Locate the cell with the specified text and output its [X, Y] center coordinate. 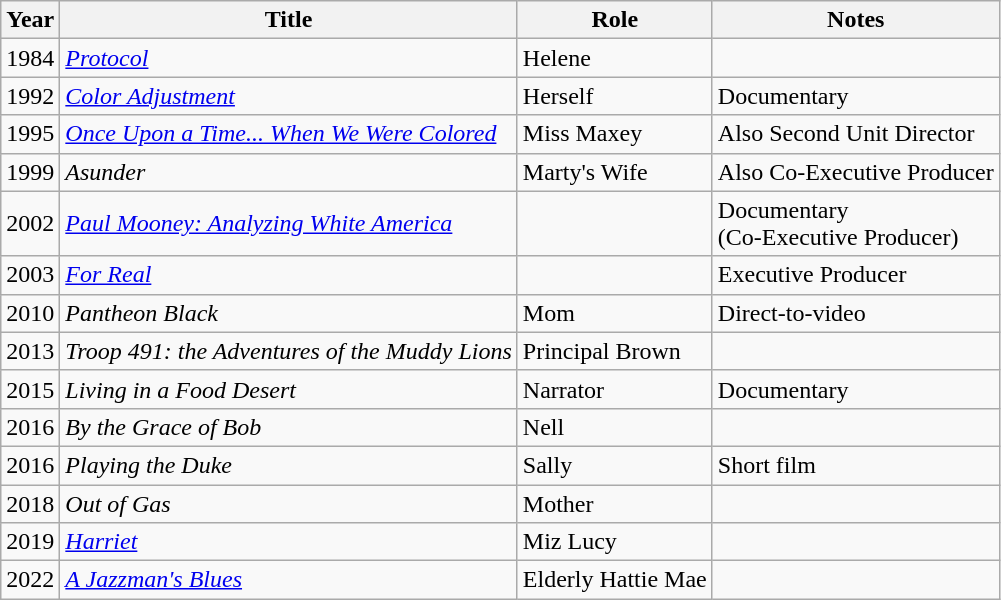
Pantheon Black [288, 313]
Miss Maxey [614, 134]
A Jazzman's Blues [288, 580]
Herself [614, 96]
Mom [614, 313]
Once Upon a Time... When We Were Colored [288, 134]
Playing the Duke [288, 465]
For Real [288, 275]
Short film [856, 465]
2019 [30, 542]
Nell [614, 427]
Also Co-Executive Producer [856, 172]
Living in a Food Desert [288, 389]
Mother [614, 503]
Troop 491: the Adventures of the Muddy Lions [288, 351]
2018 [30, 503]
2010 [30, 313]
Color Adjustment [288, 96]
2015 [30, 389]
Title [288, 20]
Helene [614, 58]
Documentary(Co-Executive Producer) [856, 224]
Executive Producer [856, 275]
Year [30, 20]
Principal Brown [614, 351]
1999 [30, 172]
2002 [30, 224]
Harriet [288, 542]
Sally [614, 465]
Miz Lucy [614, 542]
Elderly Hattie Mae [614, 580]
Role [614, 20]
Narrator [614, 389]
Paul Mooney: Analyzing White America [288, 224]
Also Second Unit Director [856, 134]
Direct-to-video [856, 313]
Asunder [288, 172]
Protocol [288, 58]
2003 [30, 275]
2013 [30, 351]
1995 [30, 134]
Out of Gas [288, 503]
By the Grace of Bob [288, 427]
Notes [856, 20]
Marty's Wife [614, 172]
1984 [30, 58]
1992 [30, 96]
2022 [30, 580]
